Return (X, Y) of the center of cell containing provided text 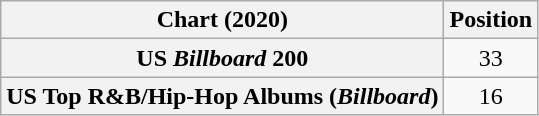
US Billboard 200 (222, 58)
Chart (2020) (222, 20)
33 (491, 58)
16 (491, 96)
US Top R&B/Hip-Hop Albums (Billboard) (222, 96)
Position (491, 20)
